Capture the cell that displays the provided text and extract its [x, y] central coordinate. 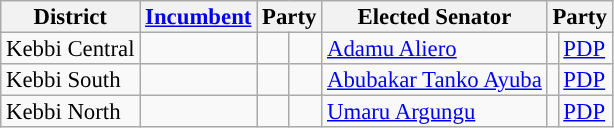
Elected Senator [434, 17]
District [70, 17]
Abubakar Tanko Ayuba [434, 80]
Kebbi North [70, 112]
Umaru Argungu [434, 112]
Kebbi Central [70, 49]
Kebbi South [70, 80]
Adamu Aliero [434, 49]
Incumbent [198, 17]
